Detect which cell encompasses the target text, then output its (x, y) center coordinate. 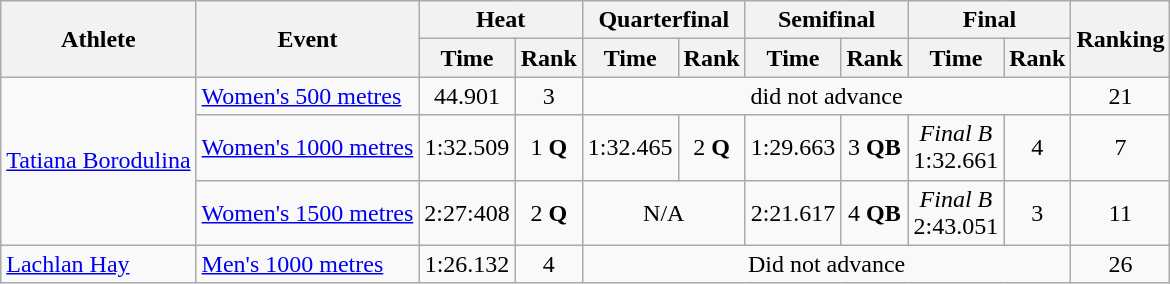
Semifinal (826, 20)
1:32.509 (467, 148)
did not advance (826, 96)
1:29.663 (793, 148)
Did not advance (826, 264)
Women's 1500 metres (308, 212)
Final (990, 20)
Heat (501, 20)
Quarterfinal (664, 20)
Ranking (1120, 39)
7 (1120, 148)
Athlete (98, 39)
1:26.132 (467, 264)
1:32.465 (630, 148)
26 (1120, 264)
Men's 1000 metres (308, 264)
3 QB (874, 148)
Lachlan Hay (98, 264)
Final B1:32.661 (956, 148)
2:21.617 (793, 212)
44.901 (467, 96)
Tatiana Borodulina (98, 161)
Women's 1000 metres (308, 148)
N/A (664, 212)
4 QB (874, 212)
Women's 500 metres (308, 96)
Event (308, 39)
21 (1120, 96)
Final B2:43.051 (956, 212)
1 Q (548, 148)
2:27:408 (467, 212)
11 (1120, 212)
